From the cell containing the given text, extract its center point as (x, y) coordinate. 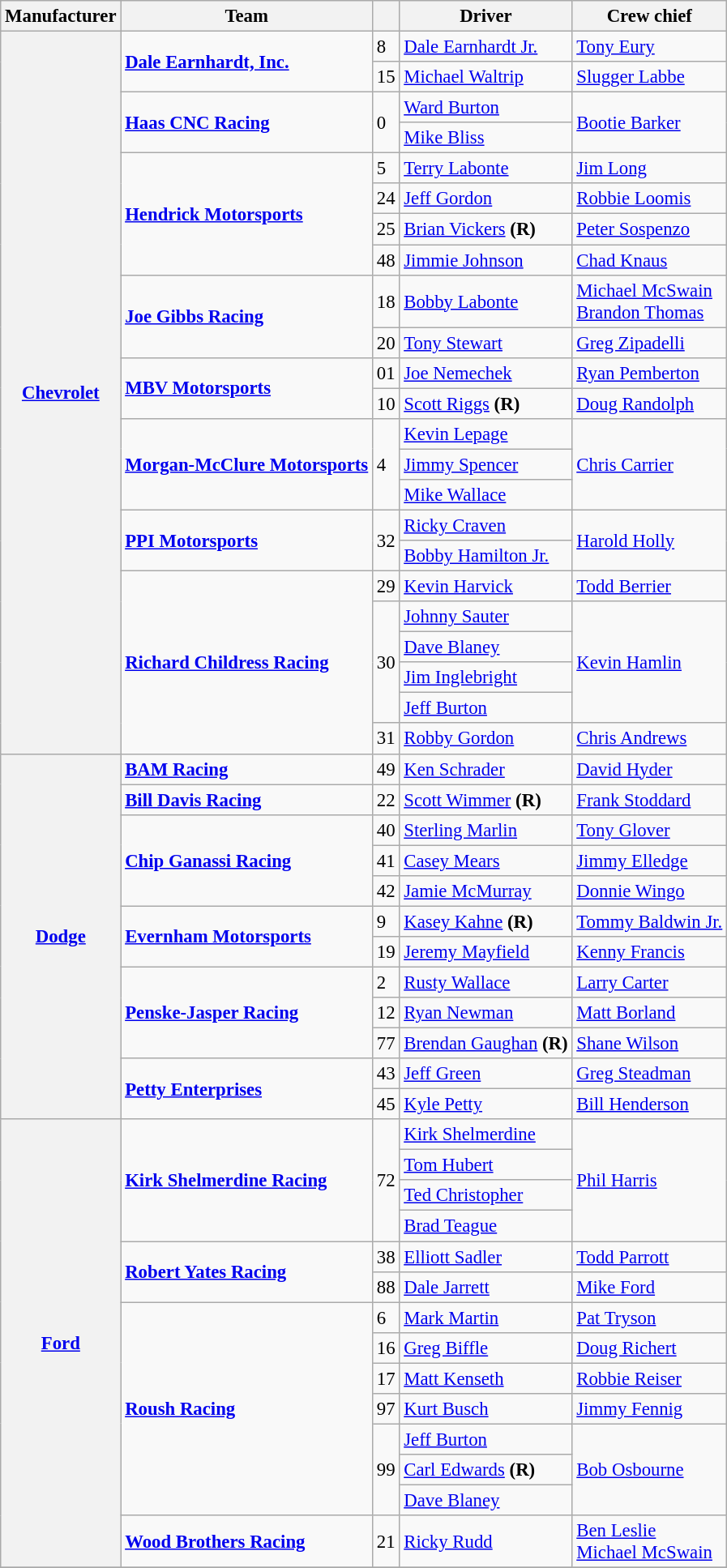
48 (386, 260)
Bobby Hamilton Jr. (486, 556)
Jeremy Mayfield (486, 952)
Tommy Baldwin Jr. (650, 921)
19 (386, 952)
Rusty Wallace (486, 982)
0 (386, 123)
38 (386, 1257)
Ricky Rudd (486, 1541)
Bootie Barker (650, 123)
Larry Carter (650, 982)
Penske-Jasper Racing (246, 1013)
8 (386, 47)
21 (386, 1541)
Kevin Lepage (486, 434)
42 (386, 891)
Ryan Pemberton (650, 373)
41 (386, 861)
Donnie Wingo (650, 891)
Dale Earnhardt Jr. (486, 47)
Mark Martin (486, 1318)
Sterling Marlin (486, 830)
31 (386, 739)
Robert Yates Racing (246, 1272)
Frank Stoddard (650, 800)
88 (386, 1287)
22 (386, 800)
Phil Harris (650, 1180)
Wood Brothers Racing (246, 1541)
Michael Waltrip (486, 77)
Roush Racing (246, 1408)
Ted Christopher (486, 1195)
Kirk Shelmerdine (486, 1134)
Ricky Craven (486, 525)
Crew chief (650, 16)
Bill Davis Racing (246, 800)
Tom Hubert (486, 1165)
Elliott Sadler (486, 1257)
24 (386, 199)
Chevrolet (61, 393)
Jim Inglebright (486, 677)
Jeff Gordon (486, 199)
Hendrick Motorsports (246, 214)
Chad Knaus (650, 260)
Manufacturer (61, 16)
Chris Andrews (650, 739)
Greg Steadman (650, 1074)
Dale Jarrett (486, 1287)
Dale Earnhardt, Inc. (246, 62)
9 (386, 921)
5 (386, 169)
Brad Teague (486, 1226)
Kirk Shelmerdine Racing (246, 1180)
72 (386, 1180)
77 (386, 1044)
Haas CNC Racing (246, 123)
Brian Vickers (R) (486, 229)
Richard Childress Racing (246, 663)
Ford (61, 1344)
Kenny Francis (650, 952)
Kurt Busch (486, 1409)
Doug Randolph (650, 404)
Driver (486, 16)
Robbie Reiser (650, 1378)
David Hyder (650, 769)
29 (386, 587)
Kevin Hamlin (650, 662)
Kevin Harvick (486, 587)
Tony Glover (650, 830)
99 (386, 1470)
Robbie Loomis (650, 199)
Mike Ford (650, 1287)
Chris Carrier (650, 465)
Jimmie Johnson (486, 260)
Mike Wallace (486, 495)
Jim Long (650, 169)
Terry Labonte (486, 169)
Matt Kenseth (486, 1378)
20 (386, 343)
Mike Bliss (486, 138)
30 (386, 662)
18 (386, 301)
Chip Ganassi Racing (246, 861)
Greg Biffle (486, 1348)
Bill Henderson (650, 1104)
Robby Gordon (486, 739)
Todd Parrott (650, 1257)
Dodge (61, 937)
Jamie McMurray (486, 891)
Shane Wilson (650, 1044)
12 (386, 1013)
16 (386, 1348)
Jeff Green (486, 1074)
Johnny Sauter (486, 617)
MBV Motorsports (246, 387)
BAM Racing (246, 769)
Matt Borland (650, 1013)
Scott Riggs (R) (486, 404)
Peter Sospenzo (650, 229)
15 (386, 77)
Brendan Gaughan (R) (486, 1044)
Joe Nemechek (486, 373)
Todd Berrier (650, 587)
2 (386, 982)
Joe Gibbs Racing (246, 316)
Jimmy Spencer (486, 464)
Ken Schrader (486, 769)
40 (386, 830)
45 (386, 1104)
25 (386, 229)
PPI Motorsports (246, 540)
4 (386, 465)
32 (386, 540)
Ward Burton (486, 108)
Michael McSwain Brandon Thomas (650, 301)
Jimmy Elledge (650, 861)
Kyle Petty (486, 1104)
10 (386, 404)
Petty Enterprises (246, 1089)
Ryan Newman (486, 1013)
Ben Leslie Michael McSwain (650, 1541)
6 (386, 1318)
Team (246, 16)
Carl Edwards (R) (486, 1470)
Bobby Labonte (486, 301)
Morgan-McClure Motorsports (246, 465)
Tony Eury (650, 47)
97 (386, 1409)
Pat Tryson (650, 1318)
Bob Osbourne (650, 1470)
49 (386, 769)
Jimmy Fennig (650, 1409)
Casey Mears (486, 861)
Tony Stewart (486, 343)
Evernham Motorsports (246, 937)
Greg Zipadelli (650, 343)
Scott Wimmer (R) (486, 800)
Doug Richert (650, 1348)
17 (386, 1378)
Slugger Labbe (650, 77)
Kasey Kahne (R) (486, 921)
Harold Holly (650, 540)
43 (386, 1074)
01 (386, 373)
